Detect which cell encompasses the target text, then output its [x, y] center coordinate. 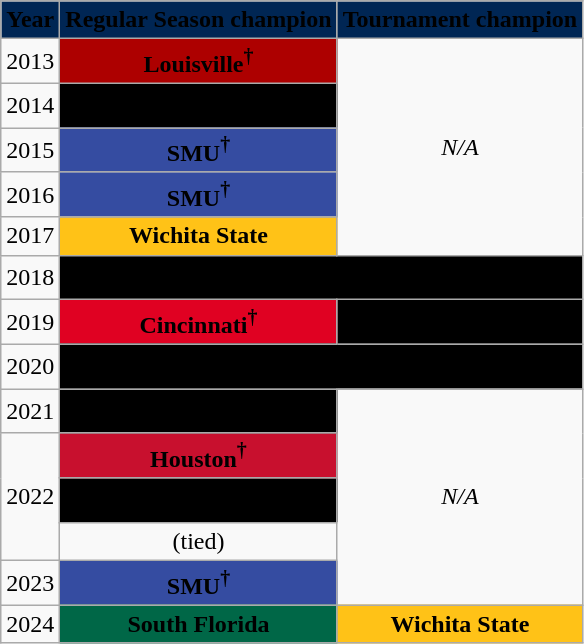
South Florida [198, 624]
2015 [30, 150]
2024 [30, 624]
2017 [30, 236]
Year [30, 20]
2023 [30, 582]
2013 [30, 62]
Cincinnati† [198, 322]
2019 [30, 322]
2014 [30, 106]
Regular Season champion [198, 20]
2020 [30, 366]
2016 [30, 194]
Tournament champion [460, 20]
(tied) [198, 541]
2018 [30, 278]
Louisville† [198, 62]
Houston† [198, 456]
2022 [30, 496]
2021 [30, 412]
